Scan for the cell matching the given text and deliver its (X, Y) coordinate at center. 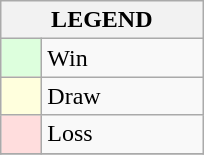
LEGEND (102, 20)
Draw (122, 96)
Loss (122, 134)
Win (122, 58)
